Provide the (X, Y) coordinate of the cell's center where the given text is located.  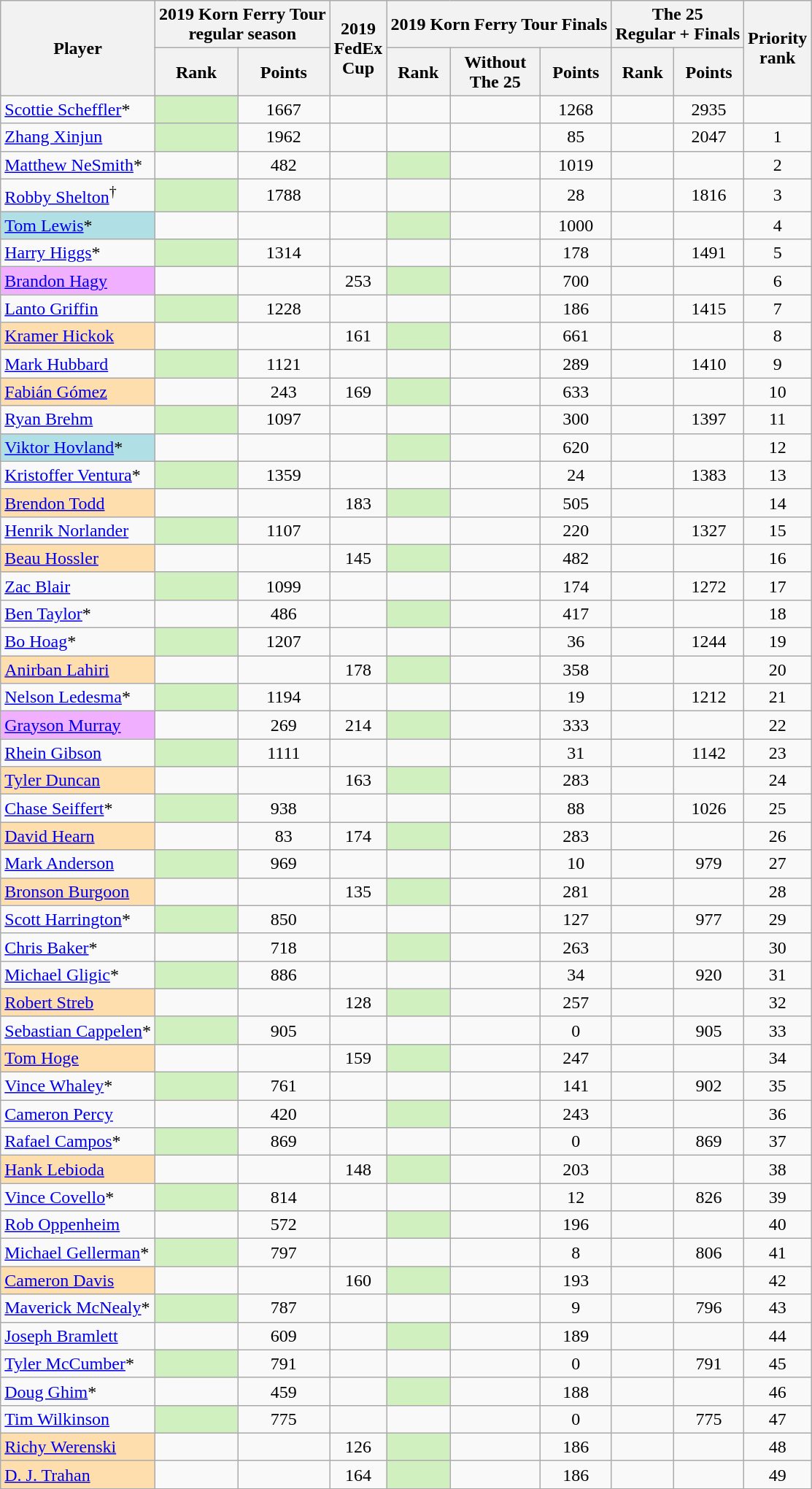
609 (285, 1336)
1207 (285, 642)
127 (576, 919)
27 (778, 864)
39 (778, 1197)
Tom Hoge (78, 1058)
45 (778, 1364)
Michael Gligic* (78, 975)
Anirban Lahiri (78, 670)
Grayson Murray (78, 725)
Sebastian Cappelen* (78, 1030)
193 (576, 1280)
Rob Oppenheim (78, 1225)
161 (358, 336)
1962 (285, 137)
15 (778, 530)
4 (778, 225)
850 (285, 919)
6 (778, 281)
1121 (285, 364)
2019FedExCup (358, 48)
203 (576, 1169)
183 (358, 503)
128 (358, 1002)
Richy Werenski (78, 1447)
148 (358, 1169)
1244 (709, 642)
826 (709, 1197)
41 (778, 1253)
Robby Shelton† (78, 196)
18 (778, 614)
38 (778, 1169)
Hank Lebioda (78, 1169)
253 (358, 281)
806 (709, 1253)
1415 (709, 309)
263 (576, 947)
Cameron Davis (78, 1280)
Scott Harrington* (78, 919)
761 (285, 1086)
1142 (709, 753)
5 (778, 253)
David Hearn (78, 836)
1026 (709, 808)
Lanto Griffin (78, 309)
1194 (285, 697)
46 (778, 1391)
164 (358, 1474)
969 (285, 864)
Kramer Hickok (78, 336)
2 (778, 165)
1397 (709, 419)
1097 (285, 419)
169 (358, 392)
633 (576, 392)
126 (358, 1447)
Tyler Duncan (78, 781)
Ben Taylor* (78, 614)
Scottie Scheffler* (78, 109)
796 (709, 1308)
1272 (709, 586)
920 (709, 975)
141 (576, 1086)
Michael Gellerman* (78, 1253)
Joseph Bramlett (78, 1336)
1491 (709, 253)
196 (576, 1225)
214 (358, 725)
Player (78, 48)
1099 (285, 586)
160 (358, 1280)
661 (576, 336)
135 (358, 892)
37 (778, 1142)
Doug Ghim* (78, 1391)
Robert Streb (78, 1002)
902 (709, 1086)
145 (358, 558)
2019 Korn Ferry Tourregular season (242, 25)
Mark Hubbard (78, 364)
Zac Blair (78, 586)
44 (778, 1336)
Brendon Todd (78, 503)
Matthew NeSmith* (78, 165)
Rhein Gibson (78, 753)
48 (778, 1447)
Cameron Percy (78, 1114)
23 (778, 753)
Viktor Hovland* (78, 447)
42 (778, 1280)
459 (285, 1391)
Harry Higgs* (78, 253)
700 (576, 281)
14 (778, 503)
85 (576, 137)
Brandon Hagy (78, 281)
Ryan Brehm (78, 419)
83 (285, 836)
1383 (709, 475)
Tom Lewis* (78, 225)
1111 (285, 753)
16 (778, 558)
Tyler McCumber* (78, 1364)
Bo Hoag* (78, 642)
Bronson Burgoon (78, 892)
1410 (709, 364)
Chris Baker* (78, 947)
505 (576, 503)
333 (576, 725)
35 (778, 1086)
Mark Anderson (78, 864)
2019 Korn Ferry Tour Finals (499, 25)
977 (709, 919)
Rafael Campos* (78, 1142)
269 (285, 725)
188 (576, 1391)
49 (778, 1474)
26 (778, 836)
814 (285, 1197)
486 (285, 614)
300 (576, 419)
1268 (576, 109)
Vince Whaley* (78, 1086)
17 (778, 586)
797 (285, 1253)
247 (576, 1058)
289 (576, 364)
257 (576, 1002)
1019 (576, 165)
1314 (285, 253)
Zhang Xinjun (78, 137)
Nelson Ledesma* (78, 697)
33 (778, 1030)
7 (778, 309)
3 (778, 196)
40 (778, 1225)
Maverick McNealy* (78, 1308)
Vince Covello* (78, 1197)
21 (778, 697)
Henrik Norlander (78, 530)
2047 (709, 137)
Tim Wilkinson (78, 1419)
Priorityrank (778, 48)
2935 (709, 109)
30 (778, 947)
358 (576, 670)
32 (778, 1002)
281 (576, 892)
The 25Regular + Finals (678, 25)
1816 (709, 196)
22 (778, 725)
1327 (709, 530)
159 (358, 1058)
Kristoffer Ventura* (78, 475)
29 (778, 919)
20 (778, 670)
47 (778, 1419)
189 (576, 1336)
718 (285, 947)
938 (285, 808)
163 (358, 781)
886 (285, 975)
1359 (285, 475)
Chase Seiffert* (78, 808)
WithoutThe 25 (495, 71)
417 (576, 614)
1000 (576, 225)
1228 (285, 309)
620 (576, 447)
979 (709, 864)
1212 (709, 697)
572 (285, 1225)
1788 (285, 196)
Fabián Gómez (78, 392)
D. J. Trahan (78, 1474)
1 (778, 137)
420 (285, 1114)
43 (778, 1308)
25 (778, 808)
88 (576, 808)
13 (778, 475)
11 (778, 419)
1667 (285, 109)
Beau Hossler (78, 558)
1107 (285, 530)
220 (576, 530)
787 (285, 1308)
